Determine the [x, y] coordinate at the center of the cell enclosing the given text.  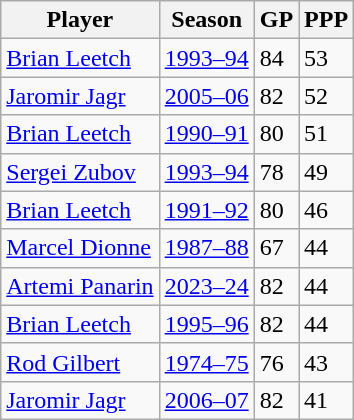
Rod Gilbert [80, 362]
2005–06 [206, 96]
78 [276, 172]
2006–07 [206, 400]
Marcel Dionne [80, 248]
76 [276, 362]
49 [326, 172]
Artemi Panarin [80, 286]
1987–88 [206, 248]
84 [276, 58]
51 [326, 134]
Player [80, 20]
Season [206, 20]
43 [326, 362]
Sergei Zubov [80, 172]
41 [326, 400]
GP [276, 20]
53 [326, 58]
52 [326, 96]
1990–91 [206, 134]
1995–96 [206, 324]
67 [276, 248]
2023–24 [206, 286]
46 [326, 210]
1991–92 [206, 210]
1974–75 [206, 362]
PPP [326, 20]
